From the cell containing the given text, extract its center point as [X, Y] coordinate. 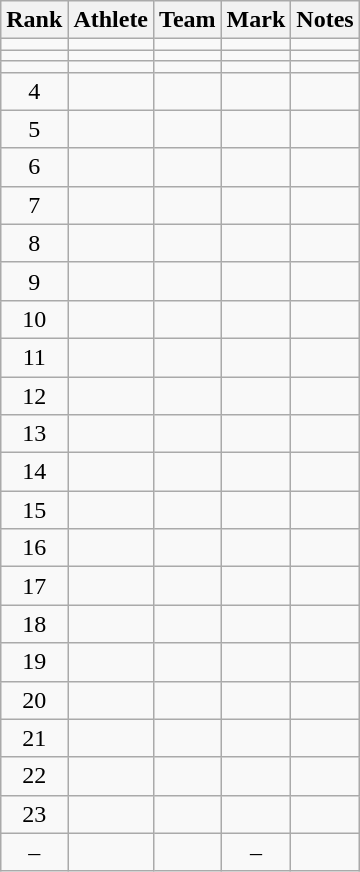
15 [34, 510]
Notes [325, 20]
8 [34, 243]
9 [34, 281]
22 [34, 776]
Mark [256, 20]
13 [34, 434]
16 [34, 548]
20 [34, 700]
Rank [34, 20]
Team [188, 20]
17 [34, 586]
5 [34, 129]
14 [34, 472]
11 [34, 357]
21 [34, 738]
19 [34, 662]
18 [34, 624]
Athlete [111, 20]
6 [34, 167]
10 [34, 319]
4 [34, 91]
12 [34, 395]
7 [34, 205]
23 [34, 814]
